Search for the cell housing the specified text and yield its (X, Y) center coordinate. 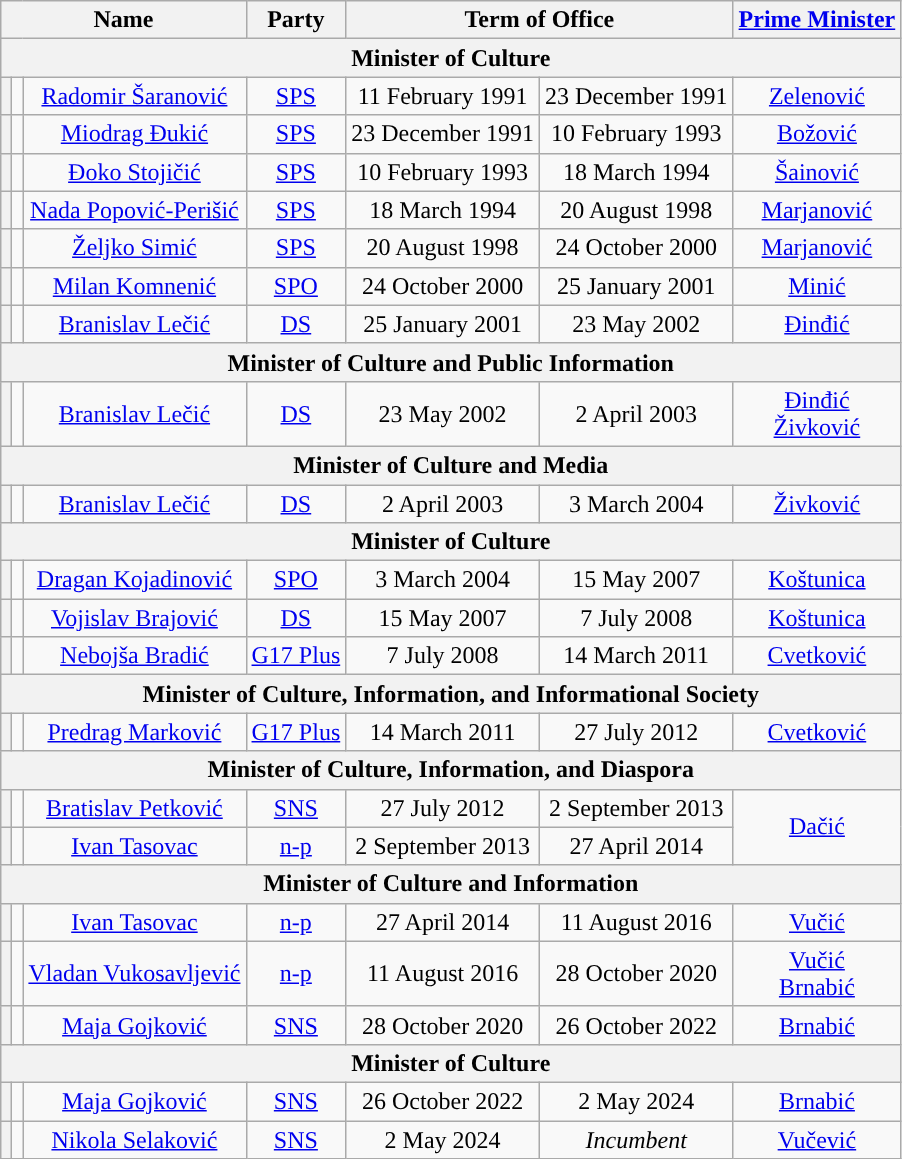
Živković (817, 503)
Minister of Culture, Information, and Diaspora (451, 770)
Prime Minister (817, 20)
Nikola Selaković (134, 1139)
Dragan Kojadinović (134, 580)
Miodrag Đukić (134, 134)
Vučić (817, 922)
Šainović (817, 172)
Minister of Culture and Information (451, 884)
11 February 1991 (443, 96)
Zelenović (817, 96)
Incumbent (636, 1139)
Vučić Brnabić (817, 974)
Minić (817, 286)
Minister of Culture and Media (451, 465)
Radomir Šaranović (134, 96)
Đoko Stojičić (134, 172)
Minister of Culture and Public Information (451, 362)
Party (296, 20)
Đinđić Živković (817, 414)
Predrag Marković (134, 732)
Bratislav Petković (134, 808)
Nada Popović-Perišić (134, 210)
Vojislav Brajović (134, 618)
Vladan Vukosavljević (134, 974)
Željko Simić (134, 248)
Name (124, 20)
Božović (817, 134)
Minister of Culture, Information, and Informational Society (451, 694)
Nebojša Bradić (134, 656)
Vučević (817, 1139)
Dačić (817, 827)
Milan Komnenić (134, 286)
Term of Office (540, 20)
Đinđić (817, 324)
